Capture the cell that displays the provided text and extract its (X, Y) central coordinate. 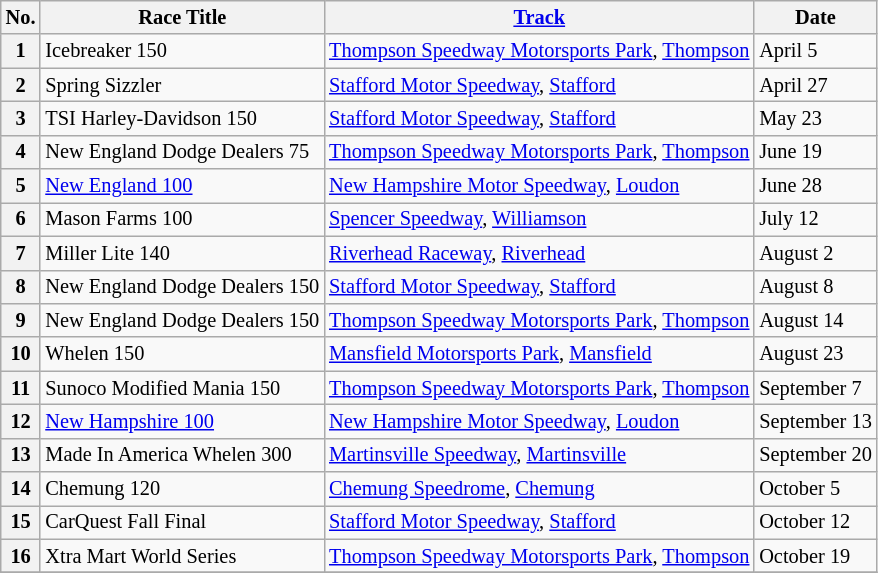
2 (21, 85)
August 23 (815, 354)
No. (21, 17)
June 28 (815, 186)
Mansfield Motorsports Park, Mansfield (539, 354)
September 7 (815, 388)
14 (21, 489)
TSI Harley-Davidson 150 (182, 118)
Whelen 150 (182, 354)
August 8 (815, 287)
New England Dodge Dealers 75 (182, 152)
Chemung Speedrome, Chemung (539, 489)
Date (815, 17)
August 2 (815, 253)
September 20 (815, 455)
October 12 (815, 522)
Made In America Whelen 300 (182, 455)
New Hampshire 100 (182, 421)
Spring Sizzler (182, 85)
Spencer Speedway, Williamson (539, 219)
Martinsville Speedway, Martinsville (539, 455)
8 (21, 287)
Mason Farms 100 (182, 219)
13 (21, 455)
1 (21, 51)
7 (21, 253)
16 (21, 556)
October 5 (815, 489)
Riverhead Raceway, Riverhead (539, 253)
Xtra Mart World Series (182, 556)
August 14 (815, 320)
September 13 (815, 421)
Icebreaker 150 (182, 51)
4 (21, 152)
June 19 (815, 152)
New England 100 (182, 186)
April 5 (815, 51)
Race Title (182, 17)
July 12 (815, 219)
5 (21, 186)
15 (21, 522)
May 23 (815, 118)
9 (21, 320)
October 19 (815, 556)
12 (21, 421)
10 (21, 354)
CarQuest Fall Final (182, 522)
April 27 (815, 85)
6 (21, 219)
Sunoco Modified Mania 150 (182, 388)
Track (539, 17)
11 (21, 388)
Miller Lite 140 (182, 253)
Chemung 120 (182, 489)
3 (21, 118)
